Search for the cell housing the specified text and yield its [X, Y] center coordinate. 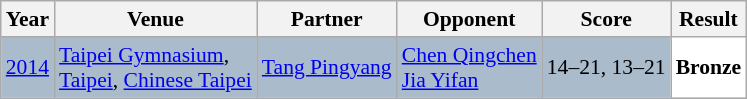
Taipei Gymnasium,Taipei, Chinese Taipei [156, 68]
Score [606, 19]
Bronze [709, 68]
Chen Qingchen Jia Yifan [470, 68]
Result [709, 19]
14–21, 13–21 [606, 68]
2014 [28, 68]
Venue [156, 19]
Opponent [470, 19]
Partner [327, 19]
Year [28, 19]
Tang Pingyang [327, 68]
